For the text-containing cell, return its midpoint in [x, y] coordinate format. 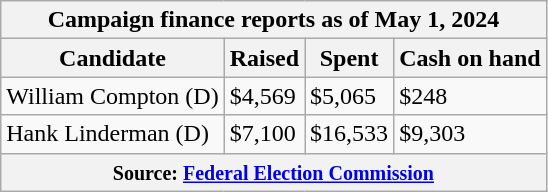
Campaign finance reports as of May 1, 2024 [274, 20]
$9,303 [470, 134]
$7,100 [264, 134]
Cash on hand [470, 58]
$5,065 [350, 96]
Candidate [112, 58]
Source: Federal Election Commission [274, 172]
$4,569 [264, 96]
$16,533 [350, 134]
Spent [350, 58]
Raised [264, 58]
Hank Linderman (D) [112, 134]
William Compton (D) [112, 96]
$248 [470, 96]
